Detect which cell encompasses the target text, then output its [x, y] center coordinate. 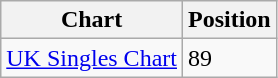
89 [229, 58]
Position [229, 20]
Chart [92, 20]
UK Singles Chart [92, 58]
